Determine the (X, Y) coordinate at the center of the cell enclosing the given text.  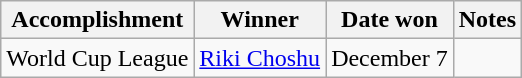
World Cup League (98, 58)
Date won (390, 20)
Notes (487, 20)
December 7 (390, 58)
Riki Choshu (260, 58)
Winner (260, 20)
Accomplishment (98, 20)
